Detect which cell encompasses the target text, then output its (X, Y) center coordinate. 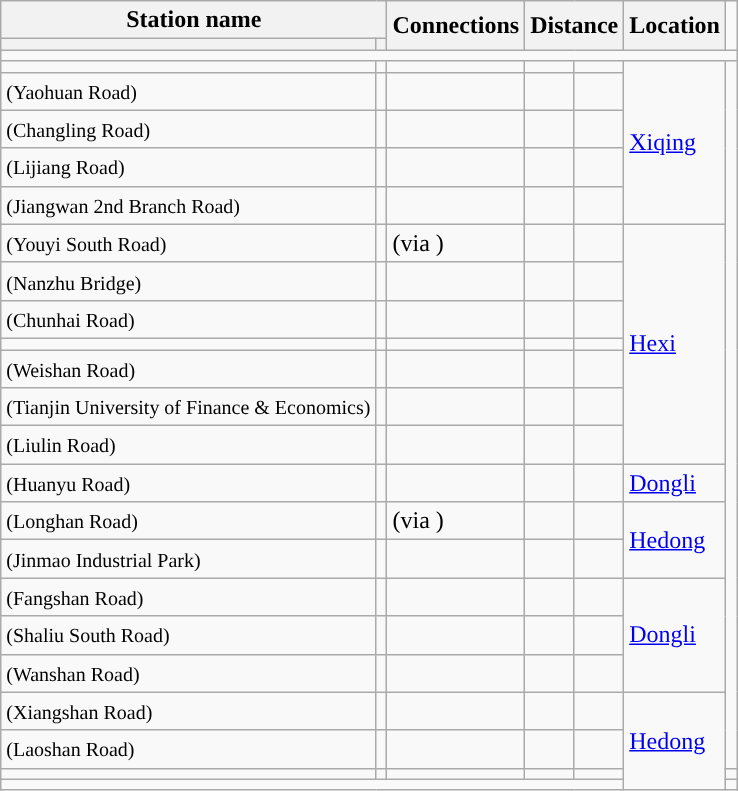
(Jiangwan 2nd Branch Road) (188, 205)
(Wanshan Road) (188, 673)
(Shaliu South Road) (188, 635)
(Chunhai Road) (188, 319)
(Longhan Road) (188, 521)
Distance (574, 26)
(Lijiang Road) (188, 167)
Station name (194, 20)
(Changling Road) (188, 129)
Connections (456, 26)
(Laoshan Road) (188, 749)
Location (675, 26)
(Yaohuan Road) (188, 91)
(Fangshan Road) (188, 597)
(Nanzhu Bridge) (188, 281)
(Liulin Road) (188, 445)
(Xiangshan Road) (188, 711)
Hexi (675, 344)
(Jinmao Industrial Park) (188, 559)
(Huanyu Road) (188, 483)
(Youyi South Road) (188, 243)
Xiqing (675, 142)
(Tianjin University of Finance & Economics) (188, 407)
(Weishan Road) (188, 369)
